Locate the cell with the specified text and output its (x, y) center coordinate. 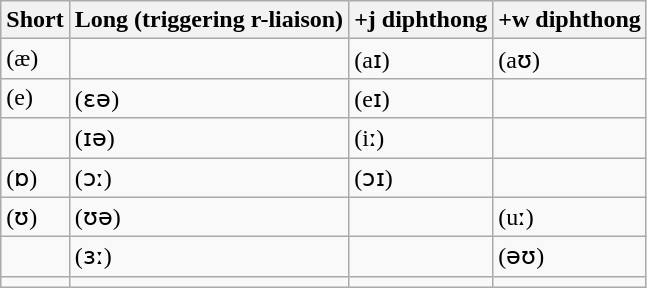
(æ) (35, 59)
(ɒ) (35, 178)
(aʊ) (570, 59)
(e) (35, 98)
Long (triggering r-liaison) (208, 20)
(iː) (421, 138)
(ʊə) (208, 217)
(ʊ) (35, 217)
Short (35, 20)
+j diphthong (421, 20)
(əʊ) (570, 257)
(aɪ) (421, 59)
(ɔː) (208, 178)
(eɪ) (421, 98)
(ɛə) (208, 98)
(ɪə) (208, 138)
(ɔɪ) (421, 178)
+w diphthong (570, 20)
(uː) (570, 217)
(ɜː) (208, 257)
